From the cell containing the given text, extract its center point as (X, Y) coordinate. 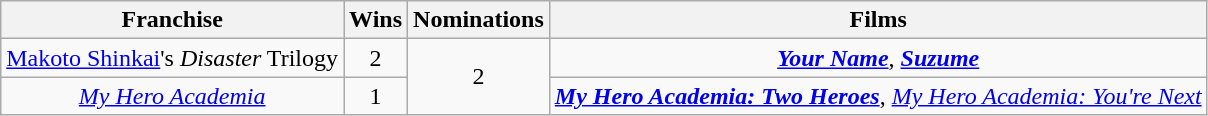
1 (376, 96)
Films (878, 20)
Nominations (479, 20)
My Hero Academia: Two Heroes, My Hero Academia: You're Next (878, 96)
Franchise (172, 20)
Wins (376, 20)
My Hero Academia (172, 96)
Makoto Shinkai's Disaster Trilogy (172, 58)
Your Name, Suzume (878, 58)
